Capture the cell that displays the provided text and extract its [X, Y] central coordinate. 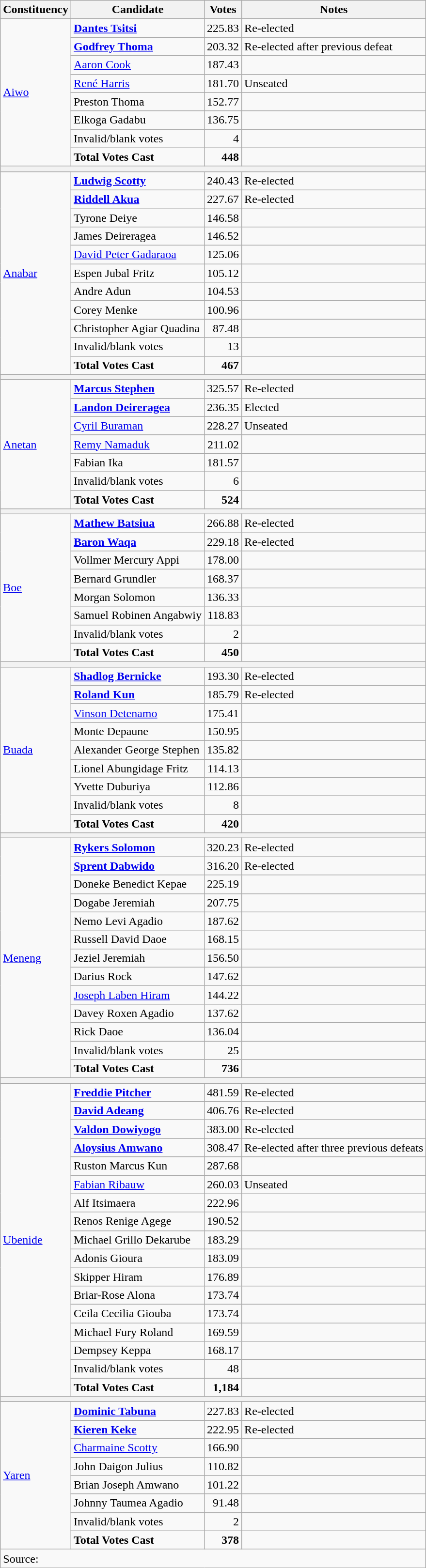
152.77 [223, 102]
Vinson Detenamo [138, 713]
144.22 [223, 995]
150.95 [223, 731]
Valdon Dowiyogo [138, 1129]
Source: [213, 1558]
Charmaine Scotty [138, 1448]
178.00 [223, 560]
185.79 [223, 694]
146.58 [223, 217]
406.76 [223, 1111]
Davey Roxen Agadio [138, 1013]
225.83 [223, 28]
Meneng [36, 958]
Baron Waqa [138, 542]
190.52 [223, 1221]
Ruston Marcus Kun [138, 1166]
169.59 [223, 1332]
Ludwig Scotty [138, 181]
Monte Depaune [138, 731]
Landon Deireragea [138, 407]
136.33 [223, 597]
Candidate [138, 10]
308.47 [223, 1148]
Freddie Pitcher [138, 1092]
Tyrone Deiye [138, 217]
Re-elected after previous defeat [334, 46]
112.86 [223, 787]
225.19 [223, 884]
229.18 [223, 542]
Votes [223, 10]
8 [223, 805]
481.59 [223, 1092]
Remy Namaduk [138, 444]
Brian Joseph Amwano [138, 1485]
222.96 [223, 1203]
166.90 [223, 1448]
136.75 [223, 120]
181.57 [223, 462]
Cyril Buraman [138, 426]
Kieren Keke [138, 1430]
287.68 [223, 1166]
Dogabe Jeremiah [138, 903]
203.32 [223, 46]
4 [223, 138]
136.04 [223, 1031]
René Harris [138, 83]
183.09 [223, 1258]
110.82 [223, 1466]
118.83 [223, 615]
Corey Menke [138, 310]
378 [223, 1540]
1,184 [223, 1387]
25 [223, 1050]
Christopher Agiar Quadina [138, 328]
135.82 [223, 750]
207.75 [223, 903]
Anetan [36, 444]
266.88 [223, 523]
Aloysius Amwano [138, 1148]
Aiwo [36, 92]
181.70 [223, 83]
Fabian Ika [138, 462]
Notes [334, 10]
Joseph Laben Hiram [138, 995]
Briar-Rose Alona [138, 1295]
187.62 [223, 921]
Godfrey Thoma [138, 46]
Ubenide [36, 1240]
48 [223, 1369]
183.29 [223, 1240]
Michael Grillo Dekarube [138, 1240]
Alexander George Stephen [138, 750]
227.67 [223, 199]
Dantes Tsitsi [138, 28]
222.95 [223, 1430]
420 [223, 824]
101.22 [223, 1485]
156.50 [223, 958]
325.57 [223, 389]
Johnny Taumea Agadio [138, 1503]
Dempsey Keppa [138, 1351]
Elected [334, 407]
100.96 [223, 310]
383.00 [223, 1129]
Riddell Akua [138, 199]
146.52 [223, 236]
Skipper Hiram [138, 1276]
Ceila Cecilia Giouba [138, 1313]
91.48 [223, 1503]
104.53 [223, 292]
Aaron Cook [138, 65]
176.89 [223, 1276]
Elkoga Gadabu [138, 120]
James Deireragea [138, 236]
168.15 [223, 939]
Andre Adun [138, 292]
Espen Jubal Fritz [138, 273]
David Adeang [138, 1111]
Dominic Tabuna [138, 1411]
Roland Kun [138, 694]
240.43 [223, 181]
105.12 [223, 273]
Rykers Solomon [138, 847]
Yaren [36, 1476]
87.48 [223, 328]
13 [223, 347]
316.20 [223, 866]
448 [223, 157]
Constituency [36, 10]
Shadlog Bernicke [138, 676]
227.83 [223, 1411]
114.13 [223, 769]
125.06 [223, 255]
467 [223, 365]
Marcus Stephen [138, 389]
168.17 [223, 1351]
6 [223, 481]
Alf Itsimaera [138, 1203]
Preston Thoma [138, 102]
Boe [36, 588]
David Peter Gadaraoa [138, 255]
211.02 [223, 444]
137.62 [223, 1013]
450 [223, 652]
175.41 [223, 713]
Lionel Abungidage Fritz [138, 769]
736 [223, 1069]
Darius Rock [138, 976]
228.27 [223, 426]
Rick Daoe [138, 1031]
Michael Fury Roland [138, 1332]
Adonis Gioura [138, 1258]
Yvette Duburiya [138, 787]
Nemo Levi Agadio [138, 921]
187.43 [223, 65]
260.03 [223, 1184]
Anabar [36, 273]
Vollmer Mercury Appi [138, 560]
Samuel Robinen Angabwiy [138, 615]
John Daigon Julius [138, 1466]
Russell David Daoe [138, 939]
147.62 [223, 976]
Fabian Ribauw [138, 1184]
524 [223, 499]
Doneke Benedict Kepae [138, 884]
Sprent Dabwido [138, 866]
320.23 [223, 847]
Mathew Batsiua [138, 523]
Buada [36, 750]
Morgan Solomon [138, 597]
236.35 [223, 407]
Re-elected after three previous defeats [334, 1148]
Bernard Grundler [138, 579]
Renos Renige Agege [138, 1221]
193.30 [223, 676]
168.37 [223, 579]
Jeziel Jeremiah [138, 958]
